Pinpoint the cell where the given text exists, returning its [x, y] midpoint coordinate. 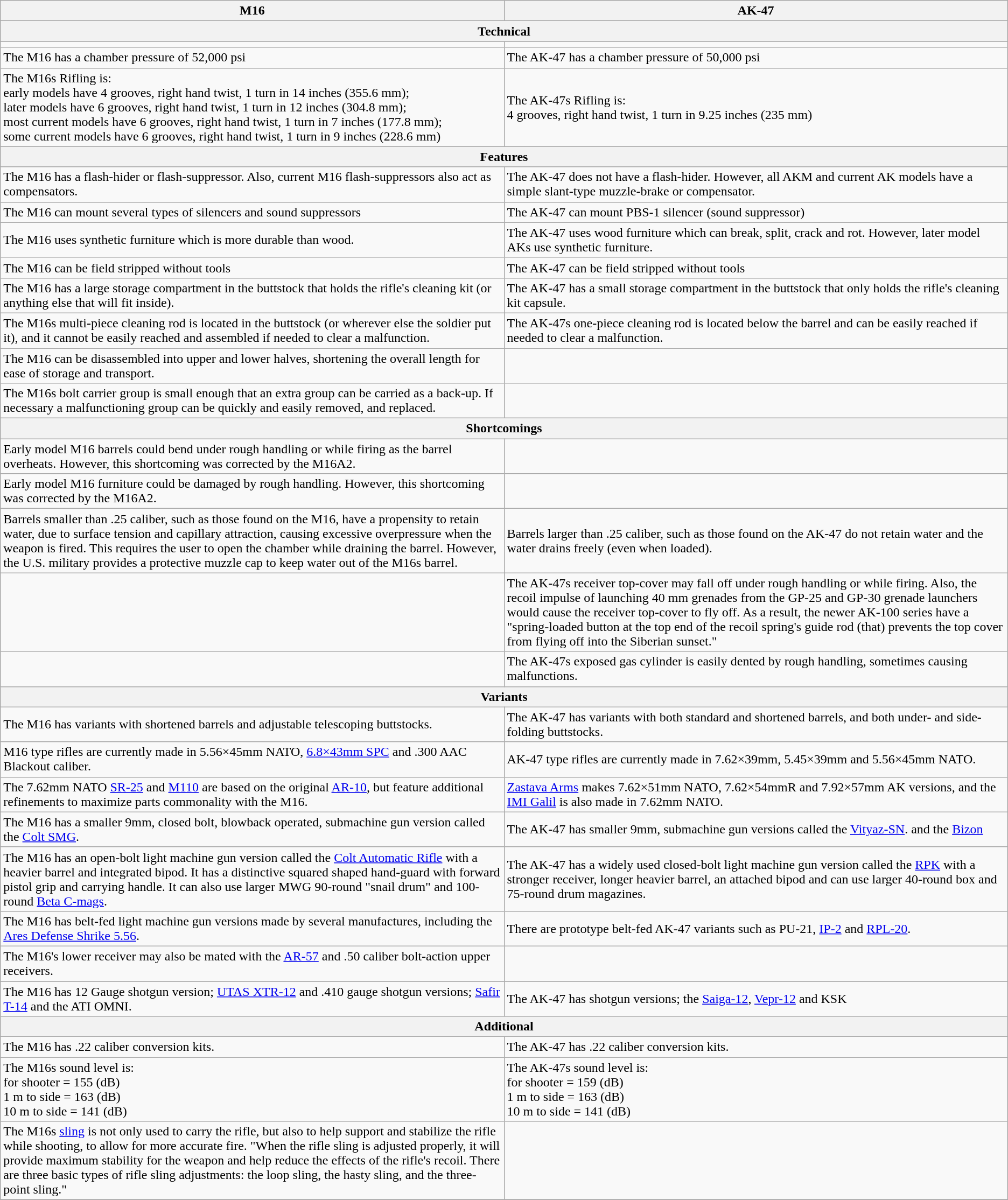
M16 type rifles are currently made in 5.56×45mm NATO, 6.8×43mm SPC and .300 AAC Blackout caliber. [252, 759]
There are prototype belt-fed AK-47 variants such as PU-21, IP-2 and RPL-20. [756, 928]
The 7.62mm NATO SR-25 and M110 are based on the original AR-10, but feature additional refinements to maximize parts commonality with the M16. [252, 795]
The M16 uses synthetic furniture which is more durable than wood. [252, 240]
The M16s sound level is:for shooter = 155 (dB)1 m to side = 163 (dB)10 m to side = 141 (dB) [252, 1090]
The AK-47 has variants with both standard and shortened barrels, and both under- and side-folding buttstocks. [756, 725]
The AK-47s one-piece cleaning rod is located below the barrel and can be easily reached if needed to clear a malfunction. [756, 331]
Variants [504, 697]
The M16 can be disassembled into upper and lower halves, shortening the overall length for ease of storage and transport. [252, 365]
The M16 has a smaller 9mm, closed bolt, blowback operated, submachine gun version called the Colt SMG. [252, 829]
Zastava Arms makes 7.62×51mm NATO, 7.62×54mmR and 7.92×57mm AK versions, and the IMI Galil is also made in 7.62mm NATO. [756, 795]
The M16 has a chamber pressure of 52,000 psi [252, 58]
M16 [252, 11]
The M16 can be field stripped without tools [252, 268]
Additional [504, 1027]
The AK-47 can be field stripped without tools [756, 268]
The M16 has .22 caliber conversion kits. [252, 1047]
The AK-47 has a chamber pressure of 50,000 psi [756, 58]
The AK-47s Rifling is: 4 grooves, right hand twist, 1 turn in 9.25 inches (235 mm) [756, 107]
The M16 can mount several types of silencers and sound suppressors [252, 212]
The AK-47 uses wood furniture which can break, split, crack and rot. However, later model AKs use synthetic furniture. [756, 240]
The AK-47s exposed gas cylinder is easily dented by rough handling, sometimes causing malfunctions. [756, 669]
The M16 has variants with shortened barrels and adjustable telescoping buttstocks. [252, 725]
The AK-47 has a small storage compartment in the buttstock that only holds the rifle's cleaning kit capsule. [756, 295]
Barrels larger than .25 caliber, such as those found on the AK-47 do not retain water and the water drains freely (even when loaded). [756, 541]
The M16 has a large storage compartment in the buttstock that holds the rifle's cleaning kit (or anything else that will fit inside). [252, 295]
The AK-47s sound level is:for shooter = 159 (dB)1 m to side = 163 (dB)10 m to side = 141 (dB) [756, 1090]
AK-47 type rifles are currently made in 7.62×39mm, 5.45×39mm and 5.56×45mm NATO. [756, 759]
AK-47 [756, 11]
Features [504, 157]
The M16 has a flash-hider or flash-suppressor. Also, current M16 flash-suppressors also act as compensators. [252, 184]
The M16 has belt-fed light machine gun versions made by several manufactures, including the Ares Defense Shrike 5.56. [252, 928]
The M16 has 12 Gauge shotgun version; UTAS XTR-12 and .410 gauge shotgun versions; Safir T-14 and the ATI OMNI. [252, 998]
The AK-47 has smaller 9mm, submachine gun versions called the Vityaz-SN. and the Bizon [756, 829]
The AK-47 has shotgun versions; the Saiga-12, Vepr-12 and KSK [756, 998]
Shortcomings [504, 429]
The AK-47 can mount PBS-1 silencer (sound suppressor) [756, 212]
The AK-47 has .22 caliber conversion kits. [756, 1047]
Early model M16 furniture could be damaged by rough handling. However, this shortcoming was corrected by the M16A2. [252, 491]
The M16's lower receiver may also be mated with the AR-57 and .50 caliber bolt-action upper receivers. [252, 964]
Technical [504, 31]
The AK-47 does not have a flash-hider. However, all AKM and current AK models have a simple slant-type muzzle-brake or compensator. [756, 184]
